Identify which cell holds the provided text, then report its [X, Y] central coordinate. 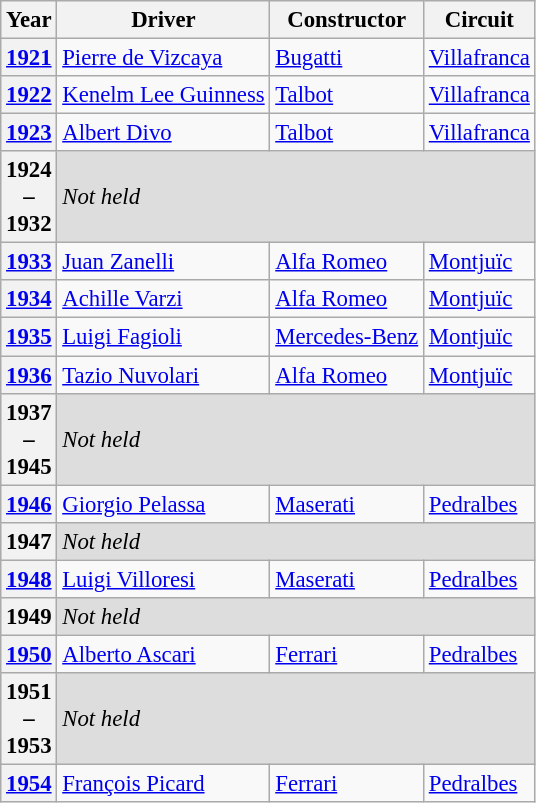
Driver [164, 20]
Year [29, 20]
François Picard [164, 783]
1946 [29, 504]
1924–1932 [29, 197]
1922 [29, 95]
Tazio Nuvolari [164, 375]
1951–1953 [29, 719]
1923 [29, 133]
Giorgio Pelassa [164, 504]
Albert Divo [164, 133]
1954 [29, 783]
Bugatti [347, 58]
Juan Zanelli [164, 262]
1948 [29, 579]
Luigi Villoresi [164, 579]
1949 [29, 617]
Circuit [479, 20]
1933 [29, 262]
Kenelm Lee Guinness [164, 95]
Pierre de Vizcaya [164, 58]
Constructor [347, 20]
Alberto Ascari [164, 654]
1937–1945 [29, 439]
Luigi Fagioli [164, 337]
1935 [29, 337]
1936 [29, 375]
1921 [29, 58]
1934 [29, 299]
1950 [29, 654]
Mercedes-Benz [347, 337]
1947 [29, 541]
Achille Varzi [164, 299]
